Scan for the cell matching the given text and deliver its (x, y) coordinate at center. 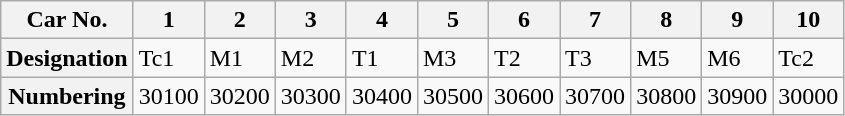
30500 (452, 96)
Designation (67, 58)
T1 (382, 58)
T3 (596, 58)
1 (168, 20)
Tc2 (808, 58)
M1 (240, 58)
M3 (452, 58)
30200 (240, 96)
30300 (310, 96)
30800 (666, 96)
4 (382, 20)
Numbering (67, 96)
10 (808, 20)
30600 (524, 96)
30400 (382, 96)
8 (666, 20)
3 (310, 20)
30000 (808, 96)
30900 (738, 96)
9 (738, 20)
M5 (666, 58)
Tc1 (168, 58)
7 (596, 20)
30700 (596, 96)
6 (524, 20)
Car No. (67, 20)
T2 (524, 58)
2 (240, 20)
M6 (738, 58)
5 (452, 20)
30100 (168, 96)
M2 (310, 58)
